Locate the cell with the specified text and output its (x, y) center coordinate. 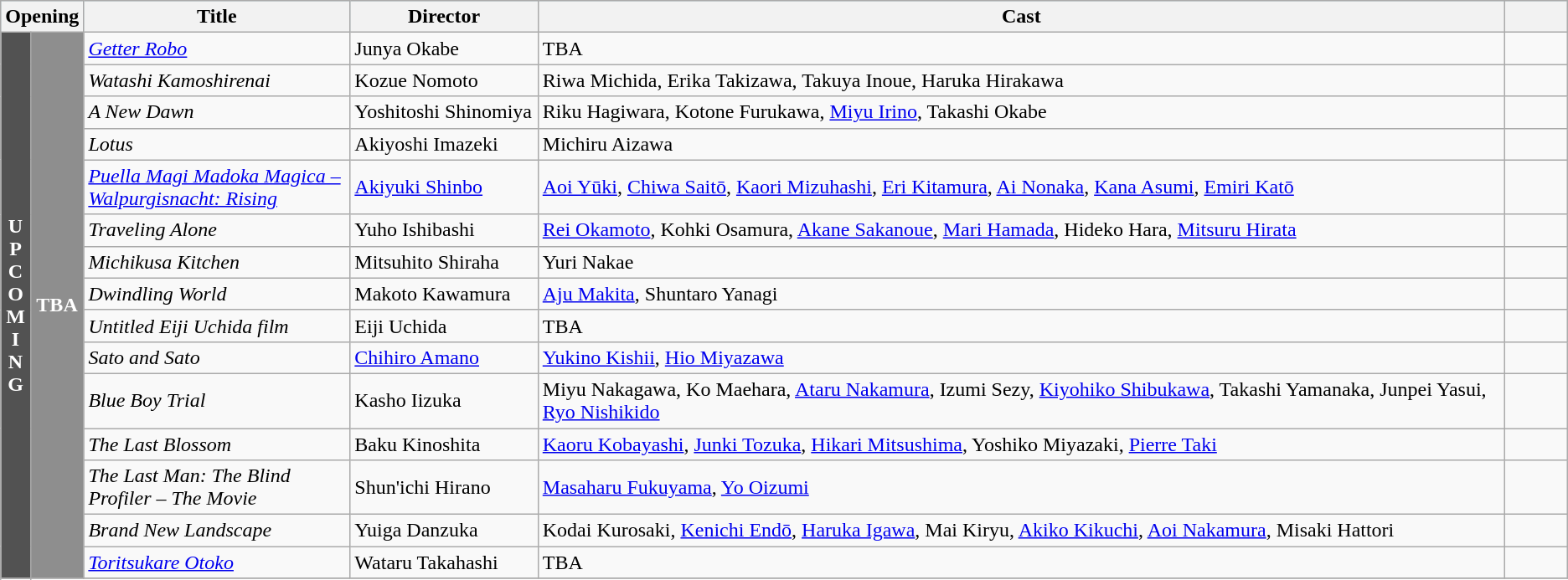
Aoi Yūki, Chiwa Saitō, Kaori Mizuhashi, Eri Kitamura, Ai Nonaka, Kana Asumi, Emiri Katō (1021, 187)
Masaharu Fukuyama, Yo Oizumi (1021, 487)
Opening (42, 17)
Puella Magi Madoka Magica – Walpurgisnacht: Rising (217, 187)
Brand New Landscape (217, 531)
The Last Man: The Blind Profiler – The Movie (217, 487)
Untitled Eiji Uchida film (217, 326)
Rei Okamoto, Kohki Osamura, Akane Sakanoue, Mari Hamada, Hideko Hara, Mitsuru Hirata (1021, 230)
Aju Makita, Shuntaro Yanagi (1021, 294)
Cast (1021, 17)
Baku Kinoshita (444, 444)
Kodai Kurosaki, Kenichi Endō, Haruka Igawa, Mai Kiryu, Akiko Kikuchi, Aoi Nakamura, Misaki Hattori (1021, 531)
Lotus (217, 144)
The Last Blossom (217, 444)
Mitsuhito Shiraha (444, 262)
Michiru Aizawa (1021, 144)
Michikusa Kitchen (217, 262)
Director (444, 17)
Getter Robo (217, 49)
Sato and Sato (217, 357)
Akiyuki Shinbo (444, 187)
Kasho Iizuka (444, 400)
Riku Hagiwara, Kotone Furukawa, Miyu Irino, Takashi Okabe (1021, 112)
Chihiro Amano (444, 357)
Yuri Nakae (1021, 262)
Riwa Michida, Erika Takizawa, Takuya Inoue, Haruka Hirakawa (1021, 80)
Yuho Ishibashi (444, 230)
Wataru Takahashi (444, 562)
Kaoru Kobayashi, Junki Tozuka, Hikari Mitsushima, Yoshiko Miyazaki, Pierre Taki (1021, 444)
Traveling Alone (217, 230)
Yuiga Danzuka (444, 531)
Makoto Kawamura (444, 294)
Blue Boy Trial (217, 400)
Watashi Kamoshirenai (217, 80)
Akiyoshi Imazeki (444, 144)
Junya Okabe (444, 49)
Title (217, 17)
UPCOMING (15, 305)
Yukino Kishii, Hio Miyazawa (1021, 357)
Eiji Uchida (444, 326)
Dwindling World (217, 294)
Yoshitoshi Shinomiya (444, 112)
Miyu Nakagawa, Ko Maehara, Ataru Nakamura, Izumi Sezy, Kiyohiko Shibukawa, Takashi Yamanaka, Junpei Yasui, Ryo Nishikido (1021, 400)
Shun'ichi Hirano (444, 487)
A New Dawn (217, 112)
Toritsukare Otoko (217, 562)
Kozue Nomoto (444, 80)
